Determine the (x, y) coordinate at the center of the cell enclosing the given text.  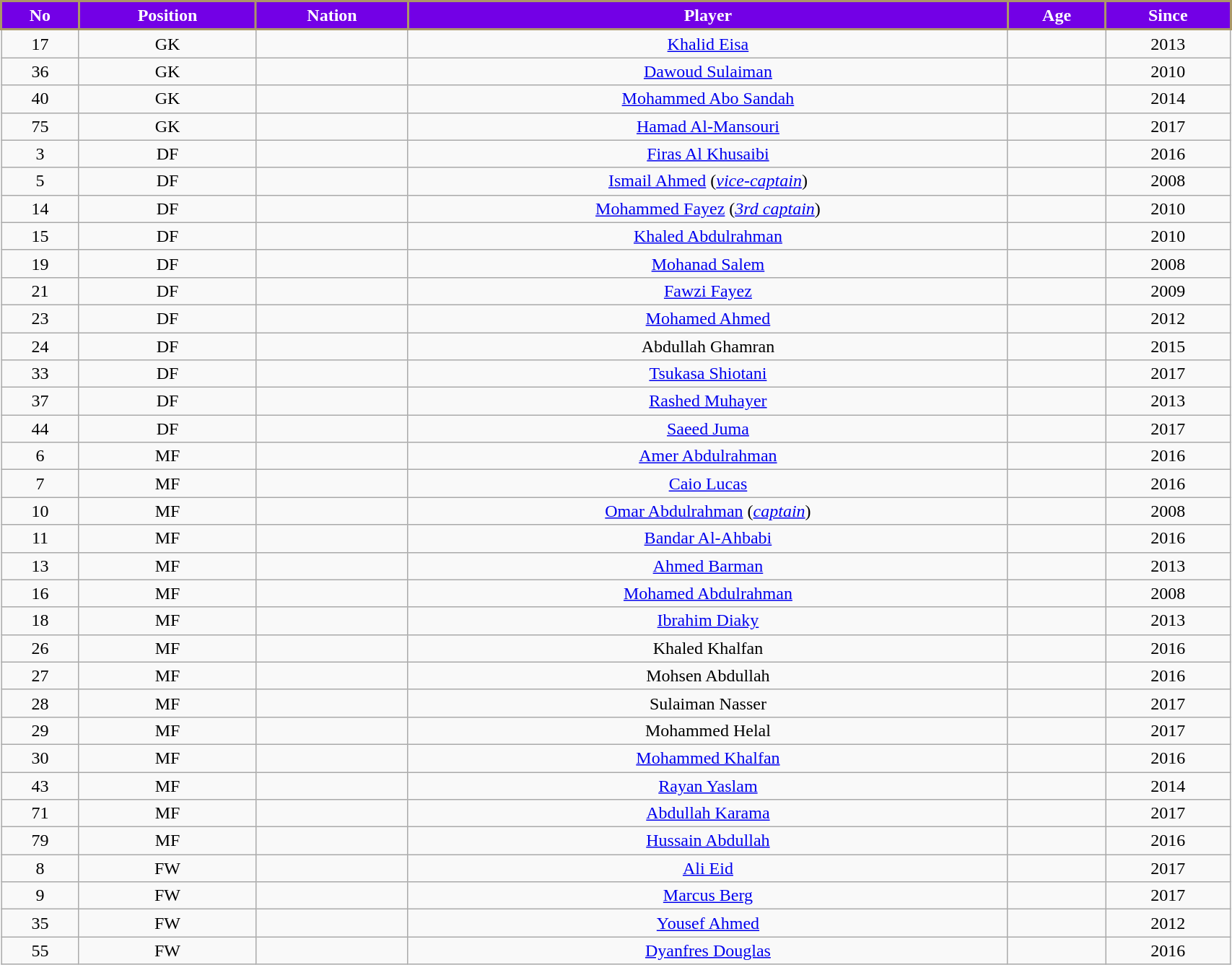
40 (40, 99)
79 (40, 841)
33 (40, 374)
Dyanfres Douglas (707, 951)
71 (40, 813)
75 (40, 126)
Fawzi Fayez (707, 291)
10 (40, 511)
18 (40, 621)
29 (40, 730)
Saeed Juma (707, 429)
Age (1057, 16)
Khaled Abdulrahman (707, 236)
Marcus Berg (707, 896)
55 (40, 951)
15 (40, 236)
16 (40, 593)
Mohsen Abdullah (707, 676)
Ismail Ahmed (vice-captain) (707, 181)
8 (40, 868)
Mohamed Abdulrahman (707, 593)
6 (40, 456)
3 (40, 154)
2009 (1168, 291)
Ibrahim Diaky (707, 621)
27 (40, 676)
Abdullah Karama (707, 813)
44 (40, 429)
No (40, 16)
30 (40, 758)
Omar Abdulrahman (captain) (707, 511)
Bandar Al-Ahbabi (707, 538)
Caio Lucas (707, 484)
9 (40, 896)
Khalid Eisa (707, 43)
Yousef Ahmed (707, 923)
21 (40, 291)
Rashed Muhayer (707, 401)
Mohammed Khalfan (707, 758)
Ali Eid (707, 868)
26 (40, 648)
Rayan Yaslam (707, 786)
23 (40, 318)
24 (40, 346)
37 (40, 401)
Mohamed Ahmed (707, 318)
Hamad Al-Mansouri (707, 126)
Mohammed Helal (707, 730)
Khaled Khalfan (707, 648)
Mohammed Fayez (3rd captain) (707, 209)
11 (40, 538)
35 (40, 923)
Mohammed Abo Sandah (707, 99)
17 (40, 43)
13 (40, 566)
Tsukasa Shiotani (707, 374)
Abdullah Ghamran (707, 346)
Mohanad Salem (707, 263)
14 (40, 209)
28 (40, 703)
7 (40, 484)
Dawoud Sulaiman (707, 71)
Nation (332, 16)
Firas Al Khusaibi (707, 154)
Player (707, 16)
36 (40, 71)
Ahmed Barman (707, 566)
Since (1168, 16)
Sulaiman Nasser (707, 703)
Hussain Abdullah (707, 841)
2015 (1168, 346)
Amer Abdulrahman (707, 456)
Position (167, 16)
43 (40, 786)
5 (40, 181)
19 (40, 263)
